From the cell containing the given text, extract its center point as (x, y) coordinate. 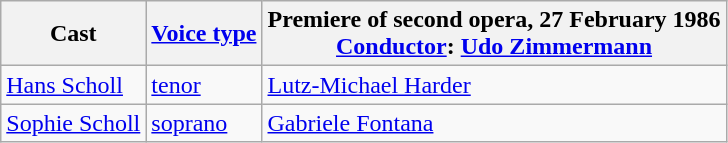
Voice type (204, 34)
Sophie Scholl (74, 123)
soprano (204, 123)
Premiere of second opera, 27 February 1986Conductor: Udo Zimmermann (494, 34)
Hans Scholl (74, 85)
Gabriele Fontana (494, 123)
Lutz-Michael Harder (494, 85)
tenor (204, 85)
Cast (74, 34)
